Scan for the cell matching the given text and deliver its (X, Y) coordinate at center. 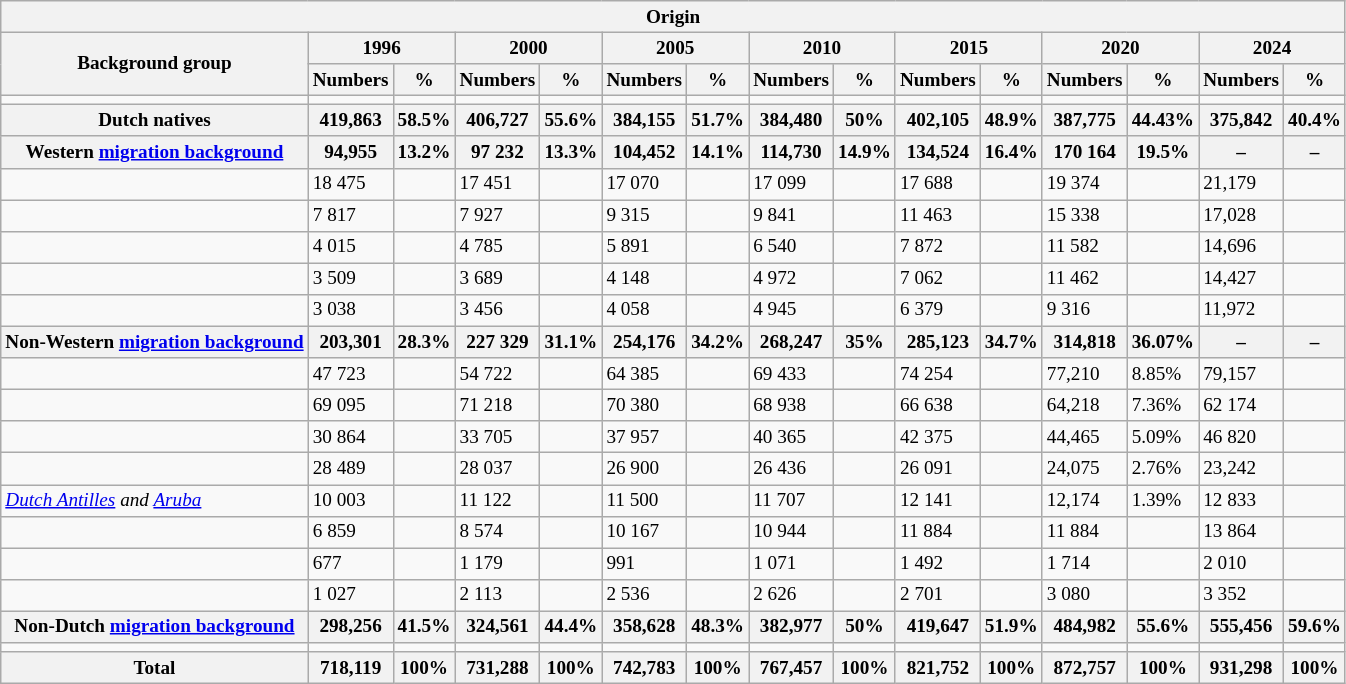
47 723 (350, 374)
12 833 (1242, 500)
51.7% (718, 121)
6 540 (792, 247)
69 433 (792, 374)
991 (644, 564)
5.09% (1163, 437)
382,977 (792, 627)
2 701 (938, 595)
74 254 (938, 374)
1 492 (938, 564)
17 451 (498, 184)
1.39% (1163, 500)
44.4% (571, 627)
64 385 (644, 374)
375,842 (1242, 121)
4 148 (644, 279)
298,256 (350, 627)
11 500 (644, 500)
2 536 (644, 595)
30 864 (350, 437)
7 817 (350, 216)
384,155 (644, 121)
48.9% (1011, 121)
13 864 (1242, 532)
33 705 (498, 437)
35% (864, 342)
Dutch Antilles and Aruba (154, 500)
314,818 (1084, 342)
7.36% (1163, 405)
64,218 (1084, 405)
19 374 (1084, 184)
358,628 (644, 627)
134,524 (938, 152)
Western migration background (154, 152)
2015 (968, 48)
Total (154, 668)
2024 (1272, 48)
4 058 (644, 310)
71 218 (498, 405)
7 062 (938, 279)
77,210 (1084, 374)
70 380 (644, 405)
24,075 (1084, 469)
26 436 (792, 469)
484,982 (1084, 627)
8 574 (498, 532)
14.9% (864, 152)
26 900 (644, 469)
34.7% (1011, 342)
4 945 (792, 310)
Non-Western migration background (154, 342)
23,242 (1242, 469)
10 167 (644, 532)
3 038 (350, 310)
767,457 (792, 668)
2005 (676, 48)
104,452 (644, 152)
324,561 (498, 627)
9 841 (792, 216)
3 689 (498, 279)
2020 (1120, 48)
1 071 (792, 564)
19.5% (1163, 152)
931,298 (1242, 668)
31.1% (571, 342)
28 037 (498, 469)
203,301 (350, 342)
17 099 (792, 184)
555,456 (1242, 627)
11 122 (498, 500)
18 475 (350, 184)
718,119 (350, 668)
34.2% (718, 342)
11,972 (1242, 310)
402,105 (938, 121)
14,427 (1242, 279)
Non-Dutch migration background (154, 627)
406,727 (498, 121)
26 091 (938, 469)
10 003 (350, 500)
40.4% (1315, 121)
62 174 (1242, 405)
40 365 (792, 437)
3 509 (350, 279)
37 957 (644, 437)
51.9% (1011, 627)
731,288 (498, 668)
48.3% (718, 627)
15 338 (1084, 216)
268,247 (792, 342)
54 722 (498, 374)
6 379 (938, 310)
7 872 (938, 247)
11 582 (1084, 247)
821,752 (938, 668)
1 714 (1084, 564)
1 027 (350, 595)
12 141 (938, 500)
14,696 (1242, 247)
2000 (528, 48)
8.85% (1163, 374)
4 972 (792, 279)
42 375 (938, 437)
11 462 (1084, 279)
7 927 (498, 216)
17 070 (644, 184)
Dutch natives (154, 121)
Background group (154, 64)
11 707 (792, 500)
2 010 (1242, 564)
419,863 (350, 121)
68 938 (792, 405)
4 015 (350, 247)
36.07% (1163, 342)
3 080 (1084, 595)
1 179 (498, 564)
79,157 (1242, 374)
66 638 (938, 405)
97 232 (498, 152)
13.2% (424, 152)
28 489 (350, 469)
11 463 (938, 216)
21,179 (1242, 184)
17,028 (1242, 216)
44.43% (1163, 121)
6 859 (350, 532)
254,176 (644, 342)
384,480 (792, 121)
677 (350, 564)
13.3% (571, 152)
94,955 (350, 152)
58.5% (424, 121)
14.1% (718, 152)
114,730 (792, 152)
742,783 (644, 668)
9 315 (644, 216)
4 785 (498, 247)
Origin (674, 17)
44,465 (1084, 437)
17 688 (938, 184)
387,775 (1084, 121)
10 944 (792, 532)
1996 (382, 48)
46 820 (1242, 437)
872,757 (1084, 668)
2 113 (498, 595)
2.76% (1163, 469)
227 329 (498, 342)
285,123 (938, 342)
3 352 (1242, 595)
9 316 (1084, 310)
170 164 (1084, 152)
2010 (822, 48)
41.5% (424, 627)
28.3% (424, 342)
3 456 (498, 310)
16.4% (1011, 152)
12,174 (1084, 500)
419,647 (938, 627)
59.6% (1315, 627)
69 095 (350, 405)
2 626 (792, 595)
5 891 (644, 247)
